Output the (x, y) coordinate of the center of the cell containing the given text.  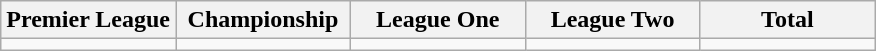
League One (438, 20)
Premier League (88, 20)
Championship (264, 20)
League Two (612, 20)
Total (788, 20)
